Extract the (X, Y) coordinate from the center of the cell holding the provided text.  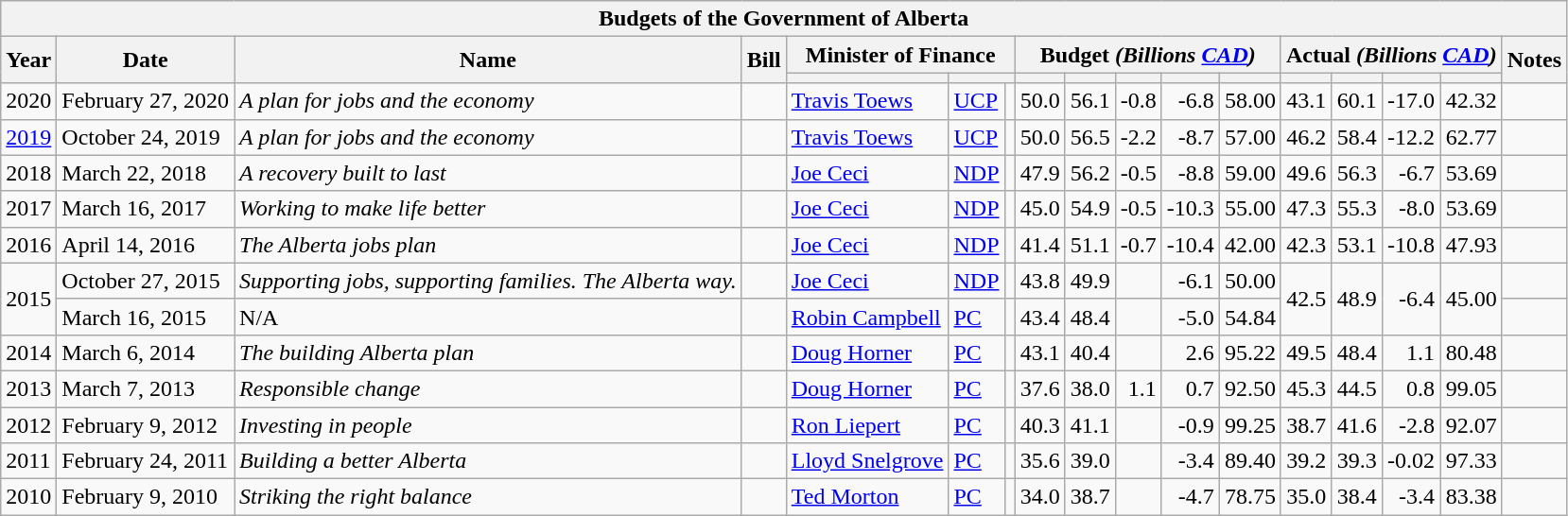
2015 (28, 299)
43.4 (1040, 317)
55.3 (1356, 209)
56.1 (1089, 101)
Year (28, 60)
-4.7 (1190, 497)
39.3 (1356, 461)
2018 (28, 173)
Investing in people (488, 424)
-6.1 (1190, 281)
Ted Morton (867, 497)
56.5 (1089, 137)
April 14, 2016 (146, 245)
92.07 (1472, 424)
Notes (1534, 60)
44.5 (1356, 388)
99.25 (1250, 424)
49.5 (1305, 353)
-8.0 (1411, 209)
February 27, 2020 (146, 101)
54.84 (1250, 317)
54.9 (1089, 209)
35.0 (1305, 497)
2019 (28, 137)
Name (488, 60)
83.38 (1472, 497)
40.4 (1089, 353)
2013 (28, 388)
-10.8 (1411, 245)
97.33 (1472, 461)
57.00 (1250, 137)
80.48 (1472, 353)
2017 (28, 209)
49.6 (1305, 173)
2012 (28, 424)
41.6 (1356, 424)
Striking the right balance (488, 497)
45.00 (1472, 299)
58.4 (1356, 137)
50.00 (1250, 281)
Bill (764, 60)
-10.4 (1190, 245)
March 16, 2015 (146, 317)
92.50 (1250, 388)
2014 (28, 353)
Minister of Finance (900, 55)
58.00 (1250, 101)
March 22, 2018 (146, 173)
-8.7 (1190, 137)
February 24, 2011 (146, 461)
March 16, 2017 (146, 209)
-0.7 (1139, 245)
34.0 (1040, 497)
53.1 (1356, 245)
-0.9 (1190, 424)
Lloyd Snelgrove (867, 461)
Date (146, 60)
45.0 (1040, 209)
42.32 (1472, 101)
Working to make life better (488, 209)
49.9 (1089, 281)
47.9 (1040, 173)
Actual (Billions CAD) (1391, 55)
43.8 (1040, 281)
-6.7 (1411, 173)
42.3 (1305, 245)
41.4 (1040, 245)
-17.0 (1411, 101)
Budgets of the Government of Alberta (784, 19)
October 27, 2015 (146, 281)
45.3 (1305, 388)
-2.2 (1139, 137)
60.1 (1356, 101)
Responsible change (488, 388)
62.77 (1472, 137)
39.2 (1305, 461)
-0.02 (1411, 461)
56.3 (1356, 173)
42.00 (1250, 245)
2.6 (1190, 353)
March 6, 2014 (146, 353)
42.5 (1305, 299)
59.00 (1250, 173)
Robin Campbell (867, 317)
89.40 (1250, 461)
-0.8 (1139, 101)
38.4 (1356, 497)
Supporting jobs, supporting families. The Alberta way. (488, 281)
78.75 (1250, 497)
-6.4 (1411, 299)
February 9, 2012 (146, 424)
46.2 (1305, 137)
2010 (28, 497)
The building Alberta plan (488, 353)
Building a better Alberta (488, 461)
41.1 (1089, 424)
55.00 (1250, 209)
N/A (488, 317)
39.0 (1089, 461)
47.93 (1472, 245)
October 24, 2019 (146, 137)
February 9, 2010 (146, 497)
2016 (28, 245)
38.0 (1089, 388)
95.22 (1250, 353)
The Alberta jobs plan (488, 245)
Ron Liepert (867, 424)
40.3 (1040, 424)
48.9 (1356, 299)
35.6 (1040, 461)
-6.8 (1190, 101)
Budget (Billions CAD) (1148, 55)
51.1 (1089, 245)
-8.8 (1190, 173)
99.05 (1472, 388)
37.6 (1040, 388)
2020 (28, 101)
-5.0 (1190, 317)
2011 (28, 461)
-12.2 (1411, 137)
47.3 (1305, 209)
A recovery built to last (488, 173)
March 7, 2013 (146, 388)
-10.3 (1190, 209)
0.8 (1411, 388)
0.7 (1190, 388)
-2.8 (1411, 424)
56.2 (1089, 173)
